Search for the cell housing the specified text and yield its (X, Y) center coordinate. 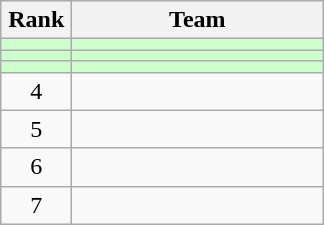
Rank (36, 20)
6 (36, 167)
5 (36, 129)
7 (36, 205)
Team (198, 20)
4 (36, 91)
